Capture the cell that displays the provided text and extract its (X, Y) central coordinate. 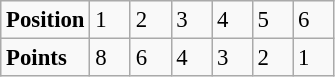
5 (272, 20)
8 (110, 58)
Position (46, 20)
Points (46, 58)
